From the cell containing the given text, extract its center point as [X, Y] coordinate. 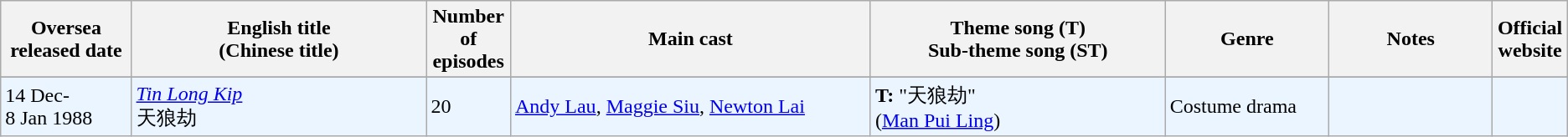
Notes [1411, 39]
Genre [1246, 39]
20 [469, 107]
Number of episodes [469, 39]
Theme song (T) Sub-theme song (ST) [1018, 39]
English title (Chinese title) [279, 39]
Costume drama [1246, 107]
Oversea released date [66, 39]
14 Dec- 8 Jan 1988 [66, 107]
Andy Lau, Maggie Siu, Newton Lai [690, 107]
Main cast [690, 39]
Tin Long Kip 天狼劫 [279, 107]
T: "天狼劫" (Man Pui Ling) [1018, 107]
Official website [1529, 39]
